Scan for the cell matching the given text and deliver its (X, Y) coordinate at center. 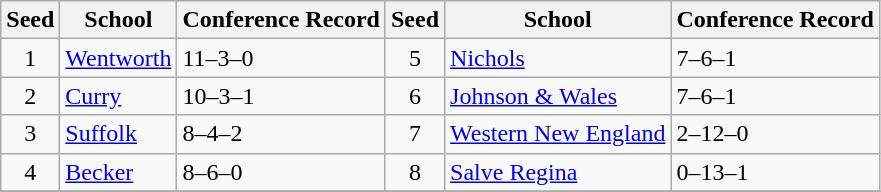
Western New England (558, 134)
Nichols (558, 58)
11–3–0 (282, 58)
3 (30, 134)
7 (414, 134)
8–6–0 (282, 172)
1 (30, 58)
Curry (118, 96)
6 (414, 96)
Suffolk (118, 134)
8 (414, 172)
2–12–0 (776, 134)
0–13–1 (776, 172)
10–3–1 (282, 96)
8–4–2 (282, 134)
2 (30, 96)
5 (414, 58)
4 (30, 172)
Johnson & Wales (558, 96)
Becker (118, 172)
Wentworth (118, 58)
Salve Regina (558, 172)
